Locate the cell with the specified text and output its [X, Y] center coordinate. 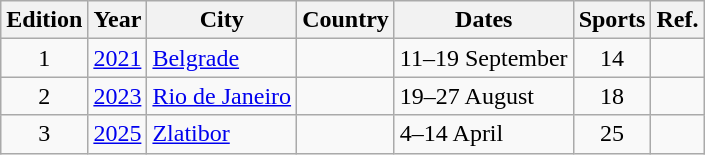
2025 [118, 134]
Rio de Janeiro [222, 96]
Sports [612, 20]
14 [612, 58]
Belgrade [222, 58]
Ref. [678, 20]
18 [612, 96]
25 [612, 134]
4–14 April [484, 134]
Zlatibor [222, 134]
2021 [118, 58]
19–27 August [484, 96]
Country [346, 20]
2 [44, 96]
2023 [118, 96]
11–19 September [484, 58]
Edition [44, 20]
1 [44, 58]
Year [118, 20]
Dates [484, 20]
3 [44, 134]
City [222, 20]
